Scan for the cell matching the given text and deliver its (X, Y) coordinate at center. 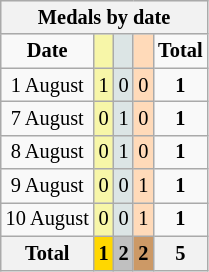
Date (48, 51)
8 August (48, 152)
5 (180, 253)
10 August (48, 219)
7 August (48, 118)
1 August (48, 85)
9 August (48, 186)
Medals by date (104, 17)
